Pinpoint the cell where the given text exists, returning its [x, y] midpoint coordinate. 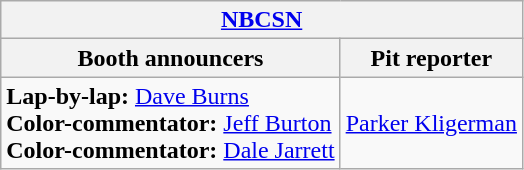
Parker Kligerman [431, 123]
Lap-by-lap: Dave BurnsColor-commentator: Jeff BurtonColor-commentator: Dale Jarrett [170, 123]
Pit reporter [431, 58]
NBCSN [262, 20]
Booth announcers [170, 58]
